Scan for the cell matching the given text and deliver its [X, Y] coordinate at center. 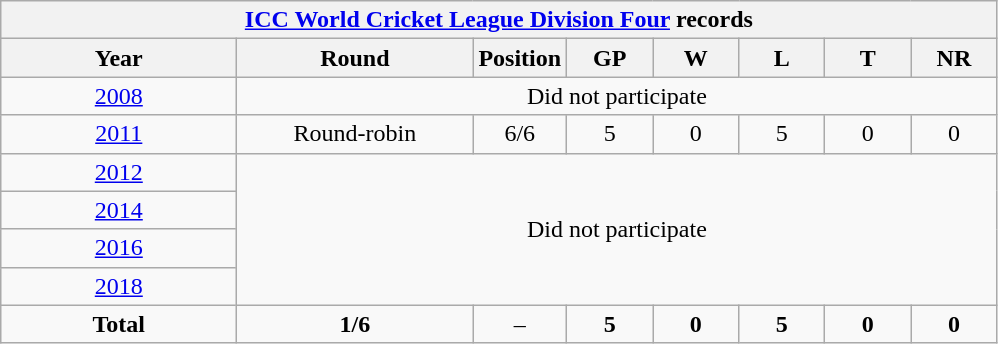
2018 [119, 286]
2014 [119, 210]
1/6 [355, 324]
Round [355, 58]
– [520, 324]
6/6 [520, 134]
2011 [119, 134]
L [782, 58]
Round-robin [355, 134]
GP [610, 58]
Year [119, 58]
T [868, 58]
ICC World Cricket League Division Four records [499, 20]
2008 [119, 96]
W [696, 58]
2012 [119, 172]
Total [119, 324]
NR [954, 58]
Position [520, 58]
2016 [119, 248]
